Return the [x, y] coordinate for the center point of the cell that contains the specified text.  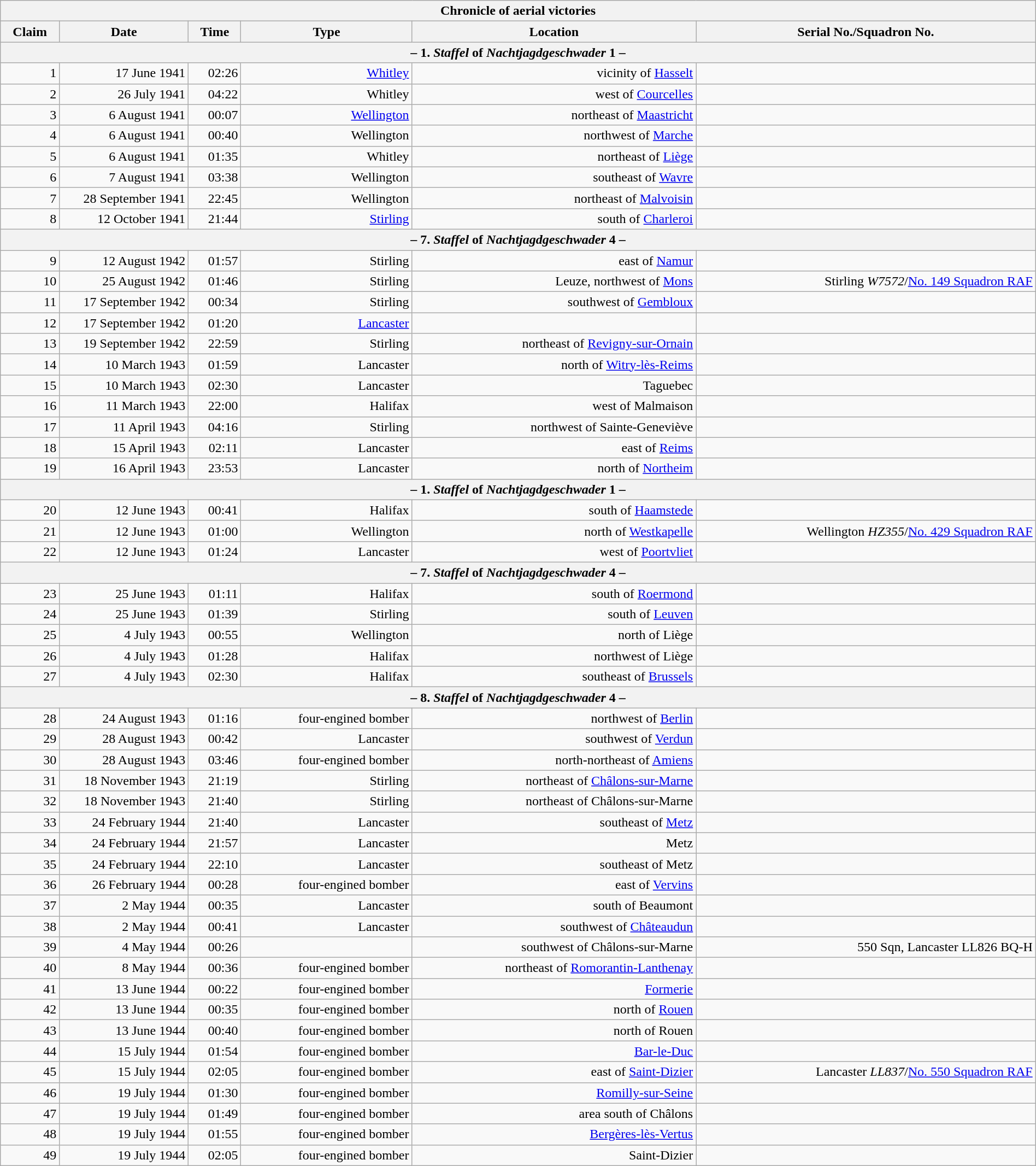
00:36 [215, 968]
22 [30, 552]
south of Beaumont [554, 905]
20 [30, 510]
46 [30, 1093]
east of Vervins [554, 884]
42 [30, 1010]
03:46 [215, 760]
01:28 [215, 656]
Metz [554, 843]
8 [30, 219]
16 [30, 406]
northwest of Marche [554, 136]
Saint-Dizier [554, 1155]
14 [30, 365]
01:57 [215, 261]
25 [30, 635]
38 [30, 927]
41 [30, 989]
22:10 [215, 864]
29 [30, 739]
17 [30, 427]
01:11 [215, 593]
01:39 [215, 614]
Bar-le-Duc [554, 1051]
22:59 [215, 344]
west of Poortvliet [554, 552]
12 [30, 323]
3 [30, 115]
22:45 [215, 198]
8 May 1944 [124, 968]
22:00 [215, 406]
4 [30, 136]
00:42 [215, 739]
43 [30, 1030]
04:22 [215, 94]
north of Witry-lès-Reims [554, 365]
southwest of Châlons-sur-Marne [554, 947]
19 September 1942 [124, 344]
east of Namur [554, 261]
00:26 [215, 947]
01:00 [215, 531]
northeast of Maastricht [554, 115]
9 [30, 261]
southwest of Gembloux [554, 302]
Chronicle of aerial victories [518, 11]
north of Westkapelle [554, 531]
02:26 [215, 73]
10 [30, 282]
northeast of Romorantin-Lanthenay [554, 968]
23:53 [215, 468]
Time [215, 32]
13 [30, 344]
21:44 [215, 219]
04:16 [215, 427]
17 June 1941 [124, 73]
south of Roermond [554, 593]
45 [30, 1072]
east of Saint-Dizier [554, 1072]
12 October 1941 [124, 219]
03:38 [215, 177]
northwest of Liège [554, 656]
01:35 [215, 156]
north of Liège [554, 635]
7 [30, 198]
Leuze, northwest of Mons [554, 282]
15 [30, 385]
02:11 [215, 448]
18 [30, 448]
16 April 1943 [124, 468]
24 August 1943 [124, 718]
24 [30, 614]
north of Northeim [554, 468]
southeast of Brussels [554, 677]
26 February 1944 [124, 884]
35 [30, 864]
32 [30, 801]
east of Reims [554, 448]
west of Malmaison [554, 406]
48 [30, 1134]
49 [30, 1155]
south of Leuven [554, 614]
01:24 [215, 552]
north-northeast of Amiens [554, 760]
southeast of Wavre [554, 177]
33 [30, 822]
Formerie [554, 989]
25 August 1942 [124, 282]
Type [327, 32]
Taguebec [554, 385]
39 [30, 947]
Lancaster LL837/No. 550 Squadron RAF [866, 1072]
Stirling W7572/No. 149 Squadron RAF [866, 282]
northwest of Berlin [554, 718]
01:16 [215, 718]
4 May 1944 [124, 947]
Romilly-sur-Seine [554, 1093]
28 September 1941 [124, 198]
northeast of Liège [554, 156]
26 [30, 656]
northeast of Revigny-sur-Ornain [554, 344]
Claim [30, 32]
550 Sqn, Lancaster LL826 BQ-H [866, 947]
21:57 [215, 843]
01:20 [215, 323]
36 [30, 884]
01:59 [215, 365]
northwest of Sainte-Geneviève [554, 427]
11 March 1943 [124, 406]
southwest of Verdun [554, 739]
15 April 1943 [124, 448]
Date [124, 32]
northeast of Malvoisin [554, 198]
47 [30, 1114]
27 [30, 677]
37 [30, 905]
21:19 [215, 781]
01:55 [215, 1134]
00:34 [215, 302]
Wellington HZ355/No. 429 Squadron RAF [866, 531]
12 August 1942 [124, 261]
Serial No./Squadron No. [866, 32]
01:49 [215, 1114]
11 April 1943 [124, 427]
01:30 [215, 1093]
south of Charleroi [554, 219]
6 [30, 177]
area south of Châlons [554, 1114]
southwest of Châteaudun [554, 927]
west of Courcelles [554, 94]
30 [30, 760]
5 [30, 156]
00:22 [215, 989]
7 August 1941 [124, 177]
26 July 1941 [124, 94]
south of Haamstede [554, 510]
34 [30, 843]
2 [30, 94]
40 [30, 968]
1 [30, 73]
01:46 [215, 282]
– 8. Staffel of Nachtjagdgeschwader 4 – [518, 698]
21 [30, 531]
00:55 [215, 635]
01:54 [215, 1051]
19 [30, 468]
23 [30, 593]
44 [30, 1051]
Bergères-lès-Vertus [554, 1134]
Location [554, 32]
00:07 [215, 115]
vicinity of Hasselt [554, 73]
00:28 [215, 884]
31 [30, 781]
28 [30, 718]
11 [30, 302]
